For the text-containing cell, return its midpoint in (x, y) coordinate format. 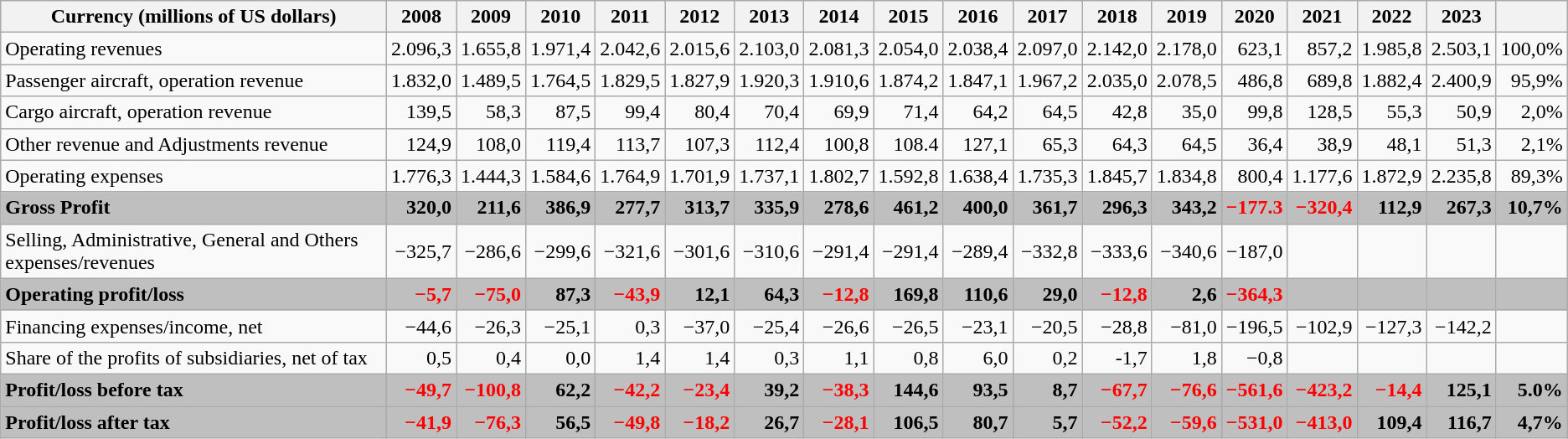
1.701,9 (700, 176)
10,7% (1531, 208)
−43,9 (630, 294)
2.054,0 (908, 49)
65,3 (1047, 144)
−413,0 (1322, 421)
127,1 (978, 144)
1,1 (839, 358)
1.177,6 (1322, 176)
335,9 (769, 208)
400,0 (978, 208)
−26,5 (908, 326)
48,1 (1392, 144)
95,9% (1531, 80)
343,2 (1186, 208)
486,8 (1255, 80)
2016 (978, 17)
−26,6 (839, 326)
42,8 (1117, 112)
−310,6 (769, 251)
1.638,4 (978, 176)
99,4 (630, 112)
Operating profit/loss (194, 294)
89,3% (1531, 176)
80,4 (700, 112)
71,4 (908, 112)
278,6 (839, 208)
−76,6 (1186, 390)
4,7% (1531, 421)
80,7 (978, 421)
2022 (1392, 17)
1.845,7 (1117, 176)
100,8 (839, 144)
1.444,3 (491, 176)
211,6 (491, 208)
−42,2 (630, 390)
1.874,2 (908, 80)
−531,0 (1255, 421)
1.584,6 (561, 176)
−187,0 (1255, 251)
−102,9 (1322, 326)
Financing expenses/income, net (194, 326)
110,6 (978, 294)
2.081,3 (839, 49)
5,7 (1047, 421)
1.592,8 (908, 176)
0,0 (561, 358)
36,4 (1255, 144)
1.834,8 (1186, 176)
2,6 (1186, 294)
2.178,0 (1186, 49)
87,5 (561, 112)
64,2 (978, 112)
Cargo aircraft, operation revenue (194, 112)
1.872,9 (1392, 176)
−75,0 (491, 294)
−5,7 (422, 294)
112,9 (1392, 208)
2019 (1186, 17)
125,1 (1461, 390)
−561,6 (1255, 390)
−177.3 (1255, 208)
35,0 (1186, 112)
2013 (769, 17)
−332,8 (1047, 251)
108,0 (491, 144)
2.078,5 (1186, 80)
296,3 (1117, 208)
−81,0 (1186, 326)
2.142,0 (1117, 49)
−49,7 (422, 390)
267,3 (1461, 208)
2023 (1461, 17)
1.737,1 (769, 176)
5.0% (1531, 390)
2011 (630, 17)
1.847,1 (978, 80)
−37,0 (700, 326)
56,5 (561, 421)
119,4 (561, 144)
313,7 (700, 208)
320,0 (422, 208)
−301,6 (700, 251)
689,8 (1322, 80)
93,5 (978, 390)
26,7 (769, 421)
99,8 (1255, 112)
1.776,3 (422, 176)
2018 (1117, 17)
2020 (1255, 17)
Gross Profit (194, 208)
69,9 (839, 112)
116,7 (1461, 421)
−59,6 (1186, 421)
128,5 (1322, 112)
2021 (1322, 17)
124,9 (422, 144)
−321,6 (630, 251)
2008 (422, 17)
−299,6 (561, 251)
0,2 (1047, 358)
0,4 (491, 358)
277,7 (630, 208)
1.832,0 (422, 80)
8,7 (1047, 390)
1.920,3 (769, 80)
2012 (700, 17)
−38,3 (839, 390)
−23,4 (700, 390)
2.503,1 (1461, 49)
1.802,7 (839, 176)
Operating expenses (194, 176)
2014 (839, 17)
−23,1 (978, 326)
−52,2 (1117, 421)
623,1 (1255, 49)
169,8 (908, 294)
38,9 (1322, 144)
−340,6 (1186, 251)
−320,4 (1322, 208)
−127,3 (1392, 326)
−289,4 (978, 251)
1.910,6 (839, 80)
1.971,4 (561, 49)
2010 (561, 17)
857,2 (1322, 49)
106,5 (908, 421)
70,4 (769, 112)
−26,3 (491, 326)
87,3 (561, 294)
Profit/loss before tax (194, 390)
461,2 (908, 208)
2.038,4 (978, 49)
2.235,8 (1461, 176)
2,0% (1531, 112)
1.655,8 (491, 49)
139,5 (422, 112)
−286,6 (491, 251)
55,3 (1392, 112)
361,7 (1047, 208)
−76,3 (491, 421)
−325,7 (422, 251)
107,3 (700, 144)
1.489,5 (491, 80)
51,3 (1461, 144)
Passenger aircraft, operation revenue (194, 80)
50,9 (1461, 112)
−67,7 (1117, 390)
100,0% (1531, 49)
1.829,5 (630, 80)
−423,2 (1322, 390)
Profit/loss after tax (194, 421)
−18,2 (700, 421)
108.4 (908, 144)
29,0 (1047, 294)
−41,9 (422, 421)
−333,6 (1117, 251)
58,3 (491, 112)
800,4 (1255, 176)
1.764,5 (561, 80)
1.985,8 (1392, 49)
−44,6 (422, 326)
−196,5 (1255, 326)
Currency (millions of US dollars) (194, 17)
1,8 (1186, 358)
Operating revenues (194, 49)
2.096,3 (422, 49)
−25,1 (561, 326)
2.103,0 (769, 49)
144,6 (908, 390)
0,8 (908, 358)
2,1% (1531, 144)
-1,7 (1117, 358)
1.967,2 (1047, 80)
Other revenue and Adjustments revenue (194, 144)
2009 (491, 17)
2.097,0 (1047, 49)
2.042,6 (630, 49)
6,0 (978, 358)
1.827,9 (700, 80)
−20,5 (1047, 326)
Selling, Administrative, General and Others expenses/revenues (194, 251)
39,2 (769, 390)
2.015,6 (700, 49)
109,4 (1392, 421)
112,4 (769, 144)
−28,1 (839, 421)
1.735,3 (1047, 176)
−49,8 (630, 421)
−14,4 (1392, 390)
12,1 (700, 294)
−0,8 (1255, 358)
−25,4 (769, 326)
2015 (908, 17)
386,9 (561, 208)
2.035,0 (1117, 80)
−28,8 (1117, 326)
2017 (1047, 17)
62,2 (561, 390)
Share of the profits of subsidiaries, net of tax (194, 358)
0,5 (422, 358)
2.400,9 (1461, 80)
113,7 (630, 144)
1.882,4 (1392, 80)
−364,3 (1255, 294)
−100,8 (491, 390)
1.764,9 (630, 176)
−142,2 (1461, 326)
